For the text-containing cell, return its midpoint in (x, y) coordinate format. 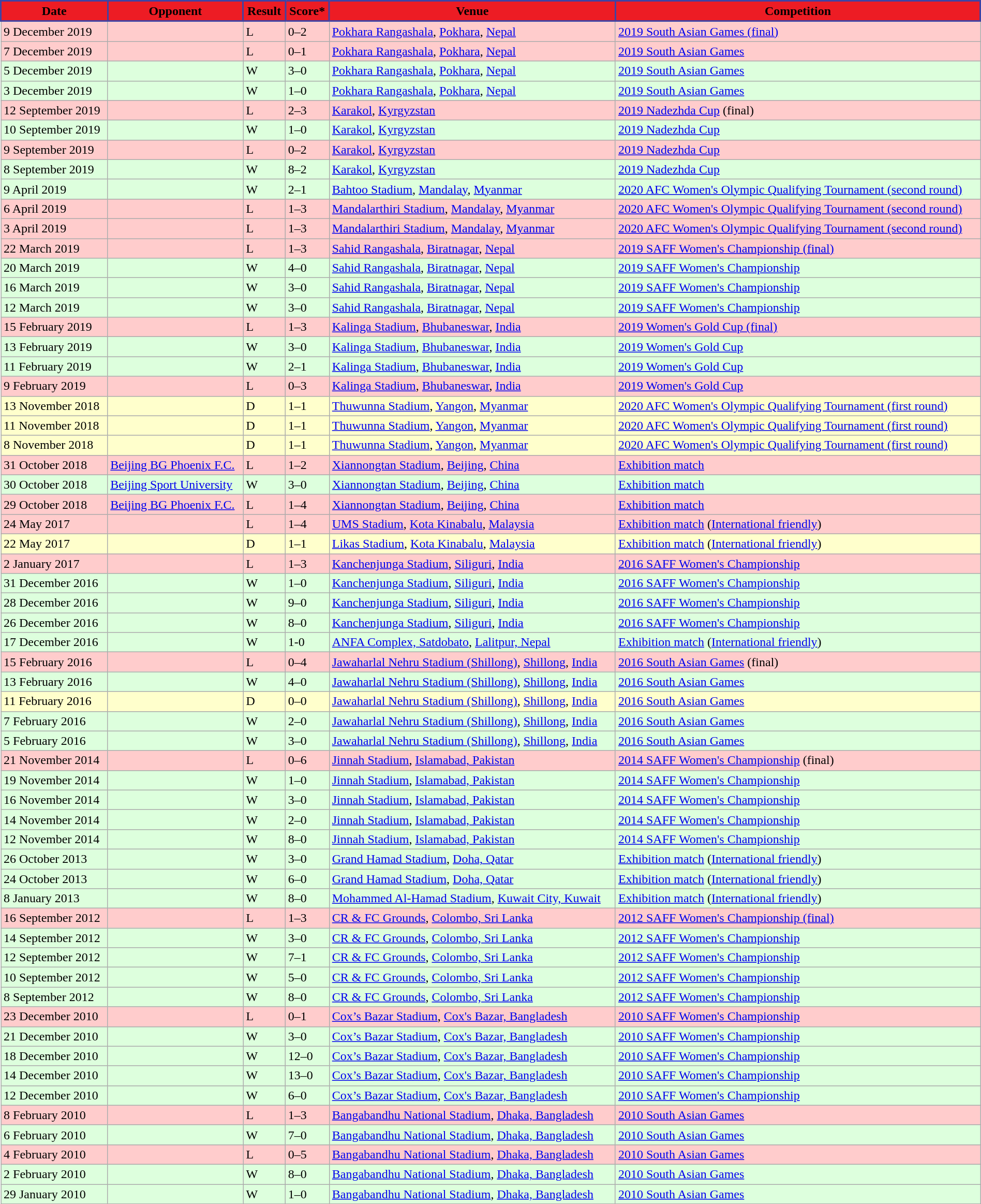
2016 South Asian Games (final) (798, 662)
9–0 (307, 603)
7 December 2019 (54, 51)
Opponent (175, 11)
11 February 2016 (54, 701)
29 October 2018 (54, 504)
0–5 (307, 1154)
18 December 2010 (54, 1056)
7–1 (307, 958)
14 December 2010 (54, 1076)
8 February 2010 (54, 1115)
22 March 2019 (54, 248)
23 December 2010 (54, 1017)
Result (264, 11)
2–3 (307, 110)
3 December 2019 (54, 91)
21 December 2010 (54, 1036)
12–0 (307, 1056)
9 September 2019 (54, 150)
21 November 2014 (54, 760)
20 March 2019 (54, 268)
10 September 2019 (54, 130)
11 February 2019 (54, 366)
6 February 2010 (54, 1135)
5 February 2016 (54, 741)
2019 Women's Gold Cup (final) (798, 327)
7 February 2016 (54, 721)
Venue (472, 11)
2019 South Asian Games (final) (798, 31)
7–0 (307, 1135)
Competition (798, 11)
29 January 2010 (54, 1194)
6 April 2019 (54, 209)
16 March 2019 (54, 288)
12 December 2010 (54, 1095)
2019 SAFF Women's Championship (final) (798, 248)
12 September 2019 (54, 110)
5–0 (307, 977)
13 February 2016 (54, 682)
14 September 2012 (54, 938)
2014 SAFF Women's Championship (final) (798, 760)
26 October 2013 (54, 859)
8 September 2012 (54, 997)
2019 Nadezhda Cup (final) (798, 110)
8 January 2013 (54, 899)
14 November 2014 (54, 819)
16 November 2014 (54, 800)
4 February 2010 (54, 1154)
0–6 (307, 760)
11 November 2018 (54, 425)
Bahtoo Stadium, Mandalay, Myanmar (472, 189)
24 May 2017 (54, 524)
24 October 2013 (54, 878)
1-0 (307, 642)
12 November 2014 (54, 839)
15 February 2019 (54, 327)
5 December 2019 (54, 71)
8–2 (307, 169)
31 October 2018 (54, 465)
8 November 2018 (54, 445)
31 December 2016 (54, 583)
1–2 (307, 465)
17 December 2016 (54, 642)
22 May 2017 (54, 544)
2 January 2017 (54, 564)
2012 SAFF Women's Championship (final) (798, 918)
0–0 (307, 701)
Beijing Sport University (175, 484)
10 September 2012 (54, 977)
13 November 2018 (54, 406)
30 October 2018 (54, 484)
15 February 2016 (54, 662)
12 September 2012 (54, 958)
9 April 2019 (54, 189)
13–0 (307, 1076)
12 March 2019 (54, 307)
0–3 (307, 386)
UMS Stadium, Kota Kinabalu, Malaysia (472, 524)
ANFA Complex, Satdobato, Lalitpur, Nepal (472, 642)
9 December 2019 (54, 31)
Date (54, 11)
16 September 2012 (54, 918)
28 December 2016 (54, 603)
3 April 2019 (54, 228)
Score* (307, 11)
Likas Stadium, Kota Kinabalu, Malaysia (472, 544)
8 September 2019 (54, 169)
19 November 2014 (54, 780)
26 December 2016 (54, 623)
Mohammed Al-Hamad Stadium, Kuwait City, Kuwait (472, 899)
9 February 2019 (54, 386)
0–4 (307, 662)
13 February 2019 (54, 347)
2 February 2010 (54, 1174)
